Search for the cell housing the specified text and yield its (x, y) center coordinate. 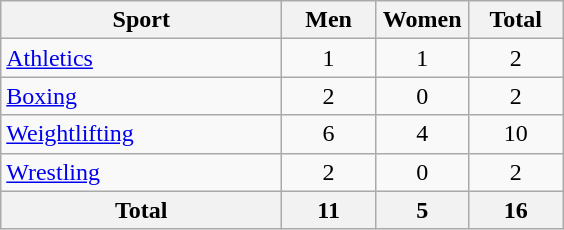
6 (329, 134)
Women (422, 20)
Men (329, 20)
11 (329, 210)
4 (422, 134)
Wrestling (142, 172)
Weightlifting (142, 134)
Boxing (142, 96)
5 (422, 210)
16 (516, 210)
Athletics (142, 58)
Sport (142, 20)
10 (516, 134)
